Scan for the cell matching the given text and deliver its (x, y) coordinate at center. 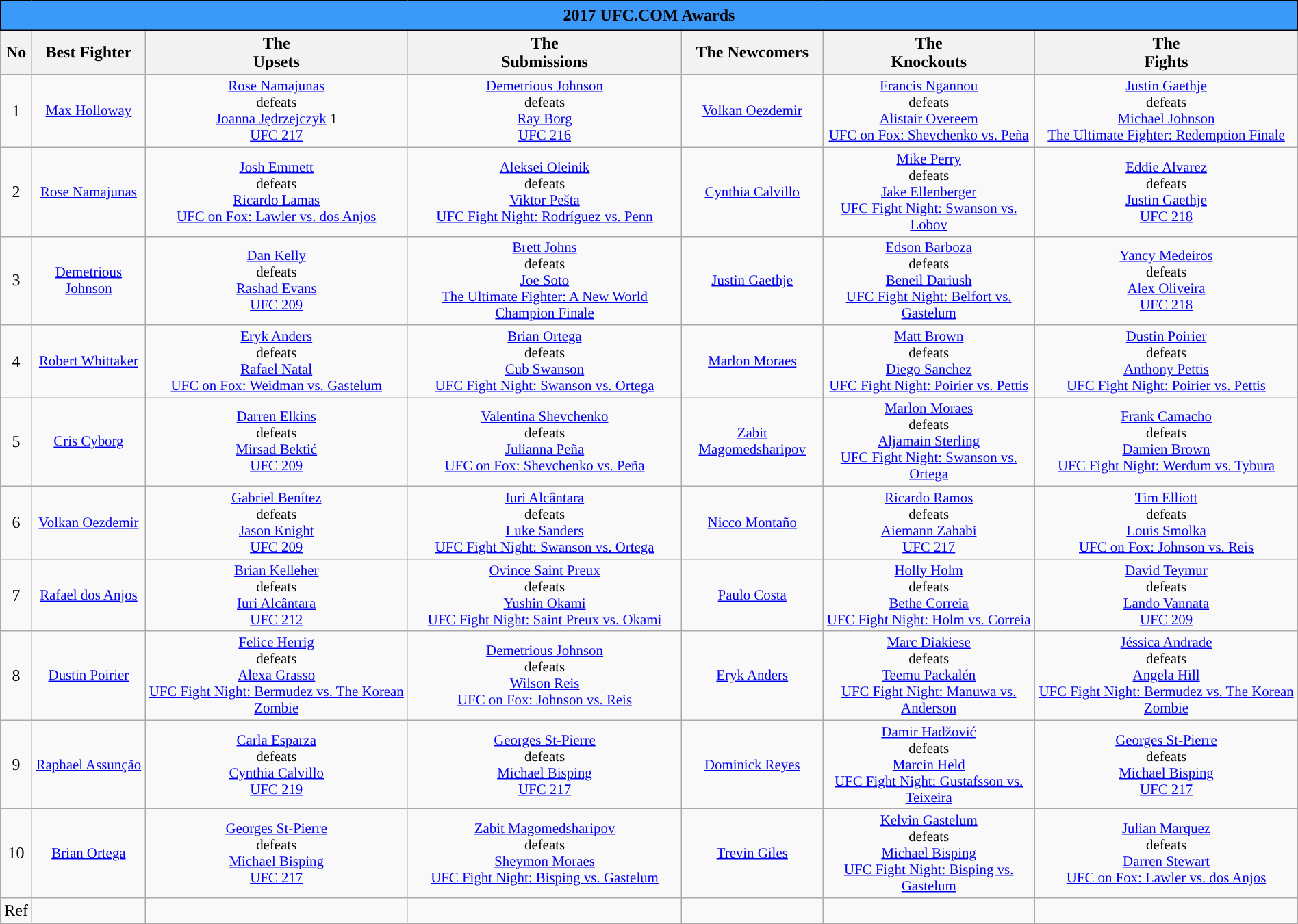
Zabit Magomedsharipov defeats Sheymon Moraes UFC Fight Night: Bisping vs. Gastelum (545, 854)
6 (16, 523)
TheSubmissions (545, 52)
2017 UFC.COM Awards (649, 16)
3 (16, 281)
4 (16, 361)
No (16, 52)
Dan Kelly defeats Rashad Evans UFC 209 (277, 281)
Ricardo Ramos defeats Aiemann Zahabi UFC 217 (929, 523)
Jéssica Andrade defeats Angela Hill UFC Fight Night: Bermudez vs. The Korean Zombie (1167, 676)
Paulo Costa (752, 595)
The Newcomers (752, 52)
Demetrious Johnson defeats Ray Borg UFC 216 (545, 111)
Ref (16, 911)
Josh Emmett defeats Ricardo Lamas UFC on Fox: Lawler vs. dos Anjos (277, 192)
Edson Barboza defeats Beneil Dariush UFC Fight Night: Belfort vs. Gastelum (929, 281)
Kelvin Gastelum defeats Michael Bisping UFC Fight Night: Bisping vs. Gastelum (929, 854)
9 (16, 765)
Darren Elkins defeats Mirsad Bektić UFC 209 (277, 442)
Justin Gaethje defeats Michael Johnson The Ultimate Fighter: Redemption Finale (1167, 111)
Rose Namajunas (88, 192)
Dustin Poirier defeats Anthony Pettis UFC Fight Night: Poirier vs. Pettis (1167, 361)
7 (16, 595)
Max Holloway (88, 111)
Dustin Poirier (88, 676)
Carla Esparza defeats Cynthia Calvillo UFC 219 (277, 765)
Holly Holm defeats Bethe Correia UFC Fight Night: Holm vs. Correia (929, 595)
Yancy Medeiros defeats Alex Oliveira UFC 218 (1167, 281)
Cris Cyborg (88, 442)
Julian Marquez defeats Darren Stewart UFC on Fox: Lawler vs. dos Anjos (1167, 854)
Marlon Moraes defeats Aljamain Sterling UFC Fight Night: Swanson vs. Ortega (929, 442)
Valentina Shevchenko defeats Julianna Peña UFC on Fox: Shevchenko vs. Peña (545, 442)
Demetrious Johnson defeats Wilson Reis UFC on Fox: Johnson vs. Reis (545, 676)
Mike Perry defeats Jake Ellenberger UFC Fight Night: Swanson vs. Lobov (929, 192)
Dominick Reyes (752, 765)
Francis Ngannou defeats Alistair Overeem UFC on Fox: Shevchenko vs. Peña (929, 111)
Brett Johns defeats Joe Soto The Ultimate Fighter: A New World Champion Finale (545, 281)
Rose Namajunas defeats Joanna Jędrzejczyk 1 UFC 217 (277, 111)
David Teymur defeats Lando Vannata UFC 209 (1167, 595)
5 (16, 442)
Brian Kelleher defeats Iuri Alcântara UFC 212 (277, 595)
Ovince Saint Preux defeats Yushin Okami UFC Fight Night: Saint Preux vs. Okami (545, 595)
Brian Ortega defeats Cub Swanson UFC Fight Night: Swanson vs. Ortega (545, 361)
Zabit Magomedsharipov (752, 442)
Best Fighter (88, 52)
Gabriel Benítez defeats Jason Knight UFC 209 (277, 523)
Nicco Montaño (752, 523)
1 (16, 111)
Iuri Alcântara defeats Luke Sanders UFC Fight Night: Swanson vs. Ortega (545, 523)
10 (16, 854)
Rafael dos Anjos (88, 595)
8 (16, 676)
Trevin Giles (752, 854)
Robert Whittaker (88, 361)
Aleksei Oleinik defeats Viktor Pešta UFC Fight Night: Rodríguez vs. Penn (545, 192)
Marlon Moraes (752, 361)
TheUpsets (277, 52)
TheFights (1167, 52)
Tim Elliott defeats Louis Smolka UFC on Fox: Johnson vs. Reis (1167, 523)
TheKnockouts (929, 52)
Brian Ortega (88, 854)
Raphael Assunção (88, 765)
Eryk Anders (752, 676)
2 (16, 192)
Damir Hadžović defeats Marcin Held UFC Fight Night: Gustafsson vs. Teixeira (929, 765)
Marc Diakiese defeats Teemu Packalén UFC Fight Night: Manuwa vs. Anderson (929, 676)
Cynthia Calvillo (752, 192)
Demetrious Johnson (88, 281)
Matt Brown defeats Diego Sanchez UFC Fight Night: Poirier vs. Pettis (929, 361)
Felice Herrig defeats Alexa Grasso UFC Fight Night: Bermudez vs. The Korean Zombie (277, 676)
Eddie Alvarez defeats Justin Gaethje UFC 218 (1167, 192)
Eryk Anders defeats Rafael Natal UFC on Fox: Weidman vs. Gastelum (277, 361)
Frank Camacho defeats Damien Brown UFC Fight Night: Werdum vs. Tybura (1167, 442)
Justin Gaethje (752, 281)
